From the cell containing the given text, extract its center point as (x, y) coordinate. 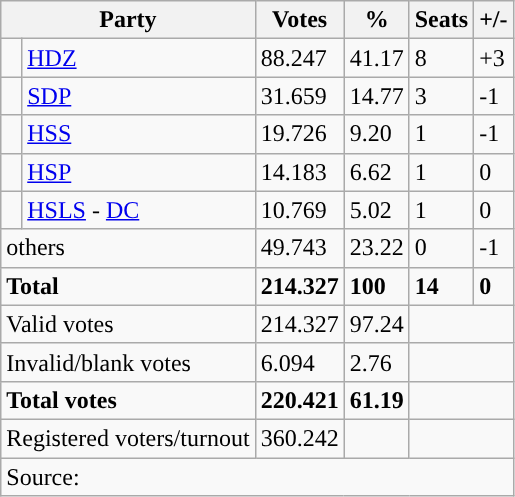
6.094 (300, 362)
Invalid/blank votes (128, 362)
8 (441, 58)
% (376, 20)
SDP (138, 96)
Party (128, 20)
19.726 (300, 134)
others (128, 248)
Total votes (128, 400)
14 (441, 286)
2.76 (376, 362)
97.24 (376, 324)
31.659 (300, 96)
3 (441, 96)
Valid votes (128, 324)
HSP (138, 172)
HDZ (138, 58)
HSLS - DC (138, 210)
88.247 (300, 58)
14.77 (376, 96)
14.183 (300, 172)
360.242 (300, 438)
Source: (257, 477)
100 (376, 286)
+3 (494, 58)
49.743 (300, 248)
+/- (494, 20)
23.22 (376, 248)
220.421 (300, 400)
10.769 (300, 210)
6.62 (376, 172)
Votes (300, 20)
HSS (138, 134)
Total (128, 286)
Registered voters/turnout (128, 438)
Seats (441, 20)
61.19 (376, 400)
5.02 (376, 210)
41.17 (376, 58)
9.20 (376, 134)
